Scan for the cell matching the given text and deliver its [x, y] coordinate at center. 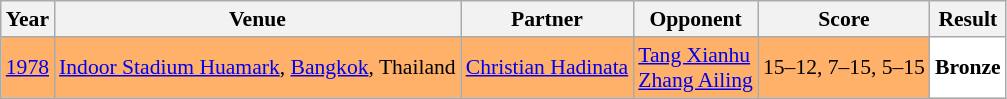
15–12, 7–15, 5–15 [844, 68]
Result [968, 19]
Year [28, 19]
Partner [548, 19]
Indoor Stadium Huamark, Bangkok, Thailand [258, 68]
Venue [258, 19]
Opponent [696, 19]
Tang Xianhu Zhang Ailing [696, 68]
Christian Hadinata [548, 68]
1978 [28, 68]
Score [844, 19]
Bronze [968, 68]
